Return the [x, y] coordinate for the center point of the cell that contains the specified text.  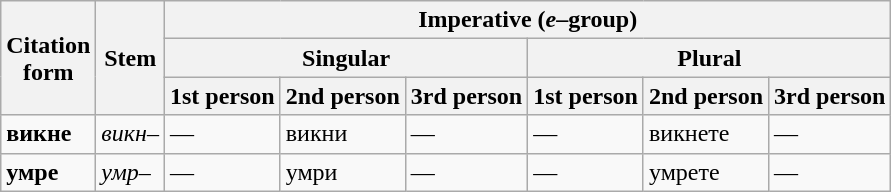
Imperative (е–group) [528, 20]
умр– [130, 172]
умри [342, 172]
Plural [710, 58]
викнете [706, 134]
умрете [706, 172]
Singular [346, 58]
викне [48, 134]
Stem [130, 58]
викн– [130, 134]
умре [48, 172]
Citationform [48, 58]
викни [342, 134]
